Search for the cell housing the specified text and yield its (x, y) center coordinate. 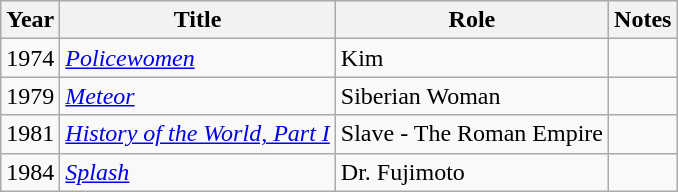
1984 (30, 172)
Splash (198, 172)
Year (30, 20)
Slave - The Roman Empire (472, 134)
1974 (30, 58)
Role (472, 20)
Title (198, 20)
Policewomen (198, 58)
1981 (30, 134)
Dr. Fujimoto (472, 172)
Siberian Woman (472, 96)
Notes (643, 20)
1979 (30, 96)
Meteor (198, 96)
Kim (472, 58)
History of the World, Part I (198, 134)
